Scan for the cell matching the given text and deliver its (X, Y) coordinate at center. 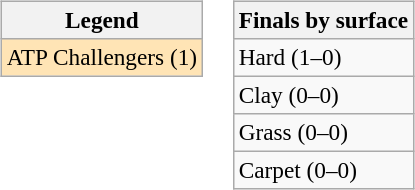
Carpet (0–0) (323, 171)
ATP Challengers (1) (102, 57)
Hard (1–0) (323, 57)
Clay (0–0) (323, 95)
Grass (0–0) (323, 133)
Legend (102, 20)
Finals by surface (323, 20)
